Find where the given text appears and provide that cell's center as [x, y] coordinate. 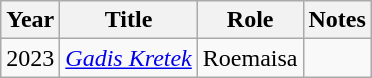
Title [128, 20]
2023 [30, 58]
Roemaisa [250, 58]
Year [30, 20]
Notes [337, 20]
Role [250, 20]
Gadis Kretek [128, 58]
